Extract the (X, Y) coordinate from the center of the cell holding the provided text.  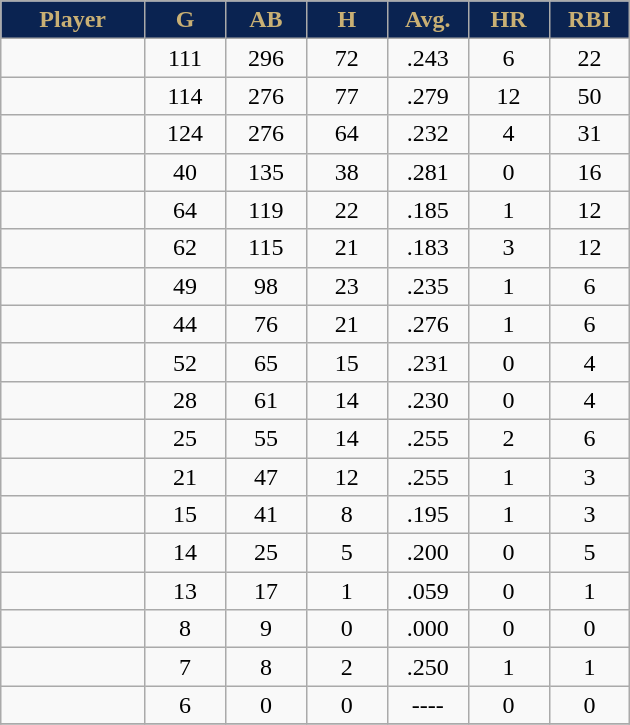
.281 (428, 172)
28 (186, 400)
.059 (428, 591)
G (186, 20)
115 (266, 248)
41 (266, 515)
49 (186, 286)
72 (346, 58)
HR (508, 20)
13 (186, 591)
52 (186, 362)
111 (186, 58)
124 (186, 134)
16 (590, 172)
Player (73, 20)
Avg. (428, 20)
98 (266, 286)
.279 (428, 96)
62 (186, 248)
119 (266, 210)
7 (186, 667)
44 (186, 324)
---- (428, 705)
47 (266, 477)
76 (266, 324)
65 (266, 362)
.195 (428, 515)
9 (266, 629)
.183 (428, 248)
.232 (428, 134)
.276 (428, 324)
AB (266, 20)
.230 (428, 400)
.235 (428, 286)
296 (266, 58)
50 (590, 96)
40 (186, 172)
135 (266, 172)
23 (346, 286)
.243 (428, 58)
17 (266, 591)
31 (590, 134)
114 (186, 96)
55 (266, 438)
61 (266, 400)
38 (346, 172)
77 (346, 96)
.000 (428, 629)
.231 (428, 362)
.185 (428, 210)
.200 (428, 553)
.250 (428, 667)
H (346, 20)
RBI (590, 20)
